Extract the (X, Y) coordinate from the center of the cell holding the provided text.  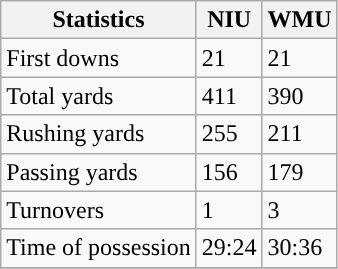
390 (300, 96)
Passing yards (99, 172)
Total yards (99, 96)
29:24 (229, 248)
WMU (300, 20)
First downs (99, 58)
411 (229, 96)
211 (300, 134)
Statistics (99, 20)
30:36 (300, 248)
179 (300, 172)
156 (229, 172)
Turnovers (99, 210)
NIU (229, 20)
255 (229, 134)
Rushing yards (99, 134)
1 (229, 210)
3 (300, 210)
Time of possession (99, 248)
